For the text-containing cell, return its midpoint in [x, y] coordinate format. 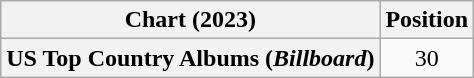
US Top Country Albums (Billboard) [190, 58]
Position [427, 20]
30 [427, 58]
Chart (2023) [190, 20]
